Identify which cell holds the provided text, then report its (x, y) central coordinate. 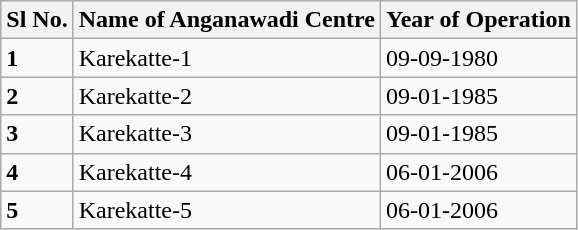
4 (37, 172)
Karekatte-1 (226, 58)
Karekatte-3 (226, 134)
2 (37, 96)
09-09-1980 (478, 58)
1 (37, 58)
Name of Anganawadi Centre (226, 20)
3 (37, 134)
5 (37, 210)
Karekatte-2 (226, 96)
Karekatte-5 (226, 210)
Year of Operation (478, 20)
Sl No. (37, 20)
Karekatte-4 (226, 172)
